Determine the [X, Y] coordinate at the center of the cell enclosing the given text.  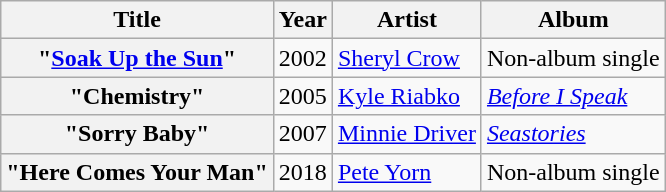
2007 [302, 134]
Minnie Driver [406, 134]
2018 [302, 172]
"Sorry Baby" [138, 134]
2002 [302, 58]
Seastories [573, 134]
Sheryl Crow [406, 58]
"Chemistry" [138, 96]
Year [302, 20]
Artist [406, 20]
Before I Speak [573, 96]
Title [138, 20]
"Here Comes Your Man" [138, 172]
2005 [302, 96]
"Soak Up the Sun" [138, 58]
Kyle Riabko [406, 96]
Album [573, 20]
Pete Yorn [406, 172]
